Output the (x, y) coordinate of the center of the cell containing the given text.  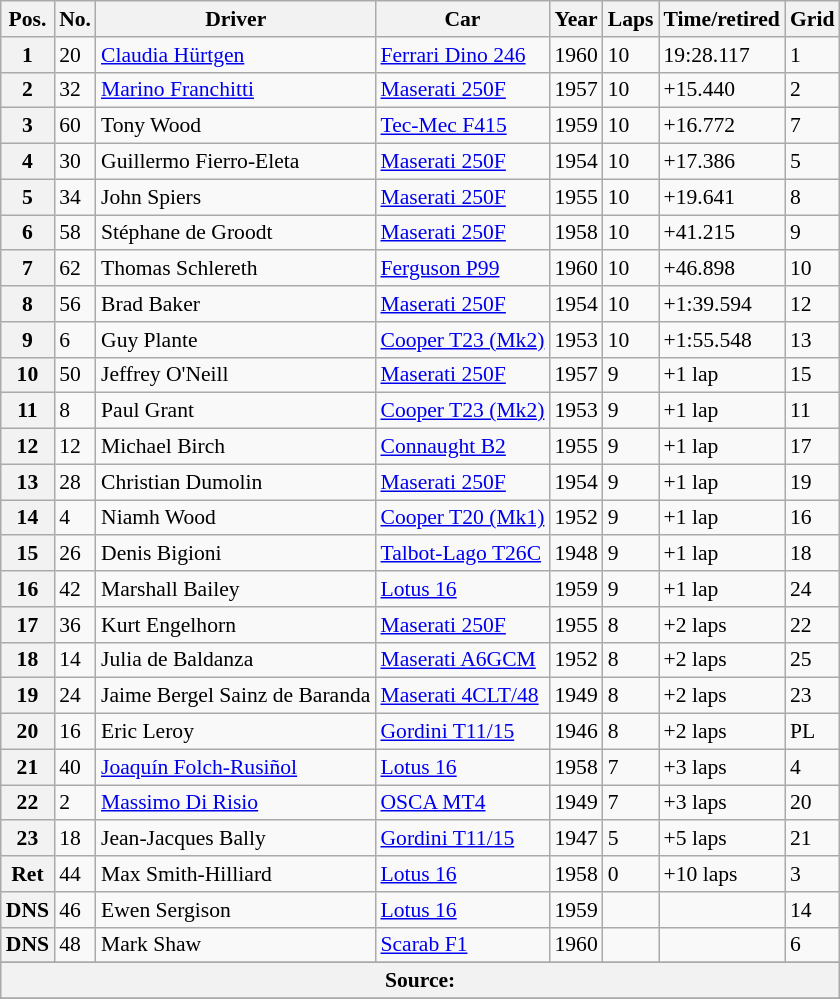
+10 laps (721, 874)
+1:55.548 (721, 340)
Tony Wood (236, 126)
34 (75, 197)
50 (75, 375)
Michael Birch (236, 447)
Jaime Bergel Sainz de Baranda (236, 696)
+16.772 (721, 126)
44 (75, 874)
Guillermo Fierro-Eleta (236, 162)
1947 (576, 839)
Year (576, 19)
Mark Shaw (236, 945)
Brad Baker (236, 304)
Guy Plante (236, 340)
Joaquín Folch-Rusiñol (236, 767)
Car (462, 19)
Eric Leroy (236, 732)
19:28.117 (721, 55)
PL (812, 732)
Marshall Bailey (236, 589)
Jeffrey O'Neill (236, 375)
36 (75, 625)
Marino Franchitti (236, 90)
Claudia Hürtgen (236, 55)
58 (75, 233)
Time/retired (721, 19)
Stéphane de Groodt (236, 233)
Ret (28, 874)
Grid (812, 19)
Niamh Wood (236, 518)
Scarab F1 (462, 945)
Maserati A6GCM (462, 660)
1946 (576, 732)
No. (75, 19)
Ferrari Dino 246 (462, 55)
Tec-Mec F415 (462, 126)
Source: (420, 981)
42 (75, 589)
Julia de Baldanza (236, 660)
25 (812, 660)
Connaught B2 (462, 447)
Denis Bigioni (236, 554)
Ewen Sergison (236, 910)
Pos. (28, 19)
Massimo Di Risio (236, 803)
46 (75, 910)
Kurt Engelhorn (236, 625)
32 (75, 90)
John Spiers (236, 197)
Laps (631, 19)
26 (75, 554)
62 (75, 269)
0 (631, 874)
1948 (576, 554)
Thomas Schlereth (236, 269)
28 (75, 482)
48 (75, 945)
Christian Dumolin (236, 482)
40 (75, 767)
OSCA MT4 (462, 803)
60 (75, 126)
+1:39.594 (721, 304)
Paul Grant (236, 411)
Cooper T20 (Mk1) (462, 518)
+19.641 (721, 197)
Maserati 4CLT/48 (462, 696)
+5 laps (721, 839)
56 (75, 304)
+41.215 (721, 233)
Ferguson P99 (462, 269)
Talbot-Lago T26C (462, 554)
Jean-Jacques Bally (236, 839)
+17.386 (721, 162)
30 (75, 162)
Driver (236, 19)
+46.898 (721, 269)
+15.440 (721, 90)
Max Smith-Hilliard (236, 874)
